Output the [x, y] coordinate of the center of the cell containing the given text.  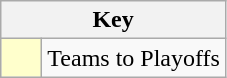
Teams to Playoffs [134, 58]
Key [114, 20]
